Provide the (x, y) coordinate of the cell's center where the given text is located.  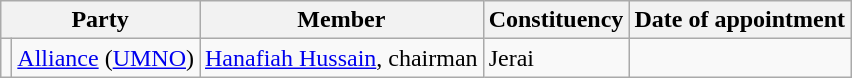
Jerai (556, 58)
Alliance (UMNO) (106, 58)
Constituency (556, 20)
Hanafiah Hussain, chairman (342, 58)
Member (342, 20)
Date of appointment (740, 20)
Party (100, 20)
